Output the (X, Y) coordinate of the center of the cell containing the given text.  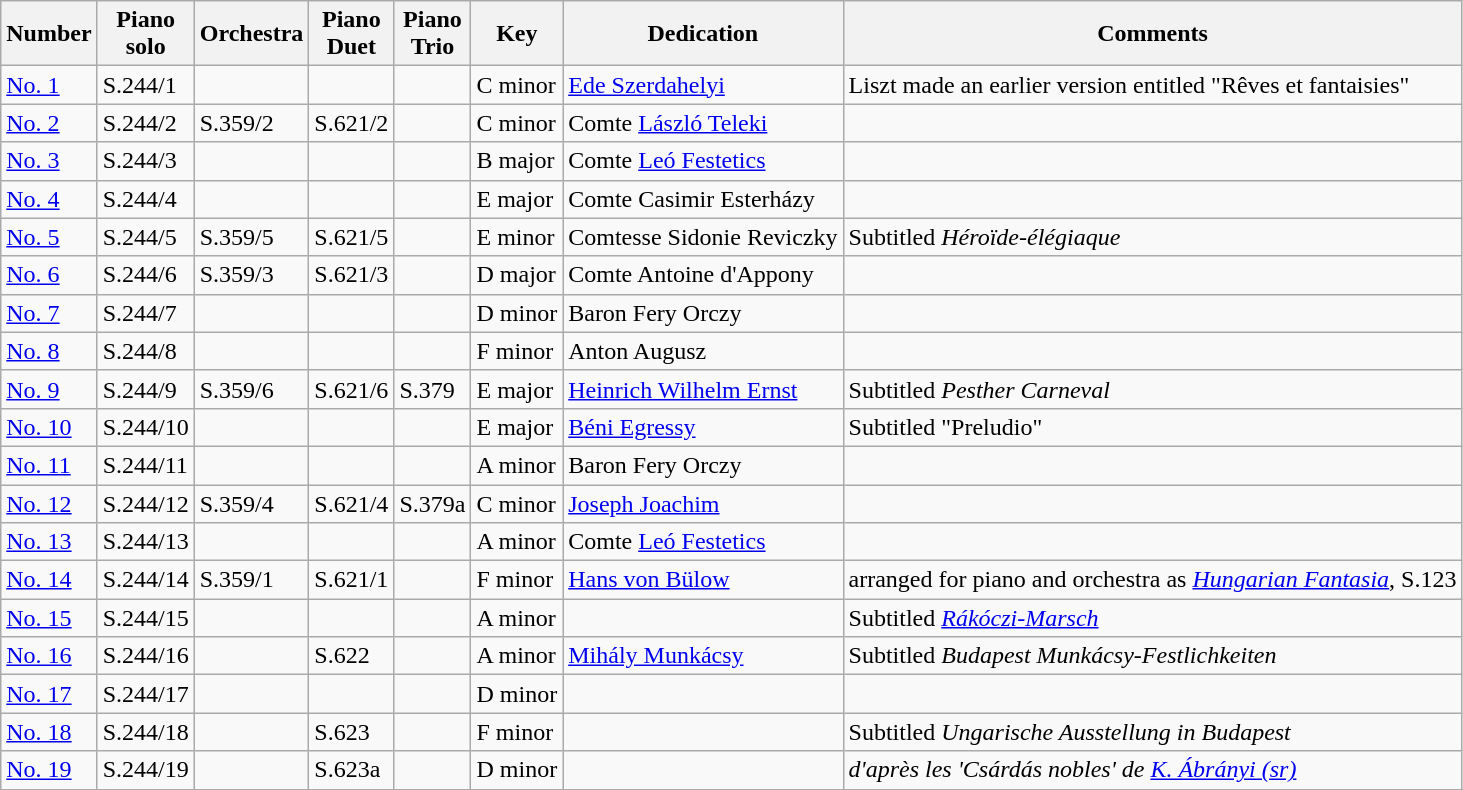
S.379a (432, 503)
S.244/12 (146, 503)
Comte Casimir Esterházy (703, 199)
S.244/6 (146, 275)
S.359/1 (252, 580)
Liszt made an earlier version entitled "Rêves et fantaisies" (1152, 85)
S.623a (352, 770)
No. 9 (49, 389)
No. 1 (49, 85)
S.244/15 (146, 618)
Joseph Joachim (703, 503)
S.244/8 (146, 351)
S.621/1 (352, 580)
S.244/13 (146, 542)
S.244/16 (146, 656)
S.359/2 (252, 123)
S.359/6 (252, 389)
S.244/11 (146, 465)
S.244/2 (146, 123)
S.359/3 (252, 275)
S.621/6 (352, 389)
No. 3 (49, 161)
No. 15 (49, 618)
No. 16 (49, 656)
Key (517, 34)
No. 19 (49, 770)
Orchestra (252, 34)
Subtitled Pesther Carneval (1152, 389)
No. 13 (49, 542)
Subtitled Rákóczi-Marsch (1152, 618)
S.244/1 (146, 85)
S.622 (352, 656)
S.244/19 (146, 770)
S.621/2 (352, 123)
Dedication (703, 34)
No. 12 (49, 503)
S.244/18 (146, 732)
E minor (517, 237)
S.244/4 (146, 199)
No. 14 (49, 580)
S.621/3 (352, 275)
Subtitled "Preludio" (1152, 427)
S.623 (352, 732)
d'après les 'Csárdás nobles' de K. Ábrányi (sr) (1152, 770)
D major (517, 275)
Mihály Munkácsy (703, 656)
S.379 (432, 389)
S.244/7 (146, 313)
No. 2 (49, 123)
No. 10 (49, 427)
S.244/5 (146, 237)
No. 5 (49, 237)
No. 18 (49, 732)
Comtesse Sidonie Reviczky (703, 237)
No. 11 (49, 465)
Piano Duet (352, 34)
Piano Trio (432, 34)
S.244/17 (146, 694)
Ede Szerdahelyi (703, 85)
S.244/3 (146, 161)
S.244/10 (146, 427)
S.244/9 (146, 389)
Subtitled Budapest Munkácsy-Festlichkeiten (1152, 656)
arranged for piano and orchestra as Hungarian Fantasia, S.123 (1152, 580)
S.359/4 (252, 503)
Comte Antoine d'Appony (703, 275)
Béni Egressy (703, 427)
S.621/4 (352, 503)
Heinrich Wilhelm Ernst (703, 389)
Comments (1152, 34)
No. 17 (49, 694)
Anton Augusz (703, 351)
Number (49, 34)
No. 8 (49, 351)
No. 4 (49, 199)
Comte László Teleki (703, 123)
Subtitled Ungarische Ausstellung in Budapest (1152, 732)
S.359/5 (252, 237)
B major (517, 161)
S.244/14 (146, 580)
Subtitled Héroïde-élégiaque (1152, 237)
S.621/5 (352, 237)
No. 6 (49, 275)
Hans von Bülow (703, 580)
No. 7 (49, 313)
Piano solo (146, 34)
